For the text-containing cell, return its midpoint in (X, Y) coordinate format. 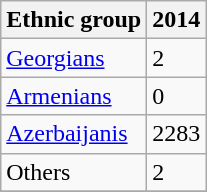
2283 (176, 134)
Others (74, 172)
Ethnic group (74, 20)
2014 (176, 20)
Azerbaijanis (74, 134)
Georgians (74, 58)
Armenians (74, 96)
0 (176, 96)
